Pinpoint the cell where the given text exists, returning its (X, Y) midpoint coordinate. 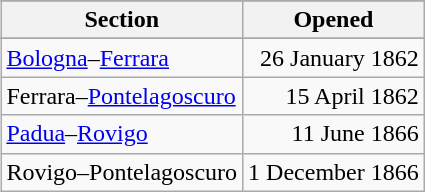
Ferrara–Pontelagoscuro (122, 96)
Padua–Rovigo (122, 134)
Rovigo–Pontelagoscuro (122, 172)
15 April 1862 (334, 96)
26 January 1862 (334, 58)
Opened (334, 20)
11 June 1866 (334, 134)
1 December 1866 (334, 172)
Bologna–Ferrara (122, 58)
Section (122, 20)
